Detect which cell encompasses the target text, then output its (X, Y) center coordinate. 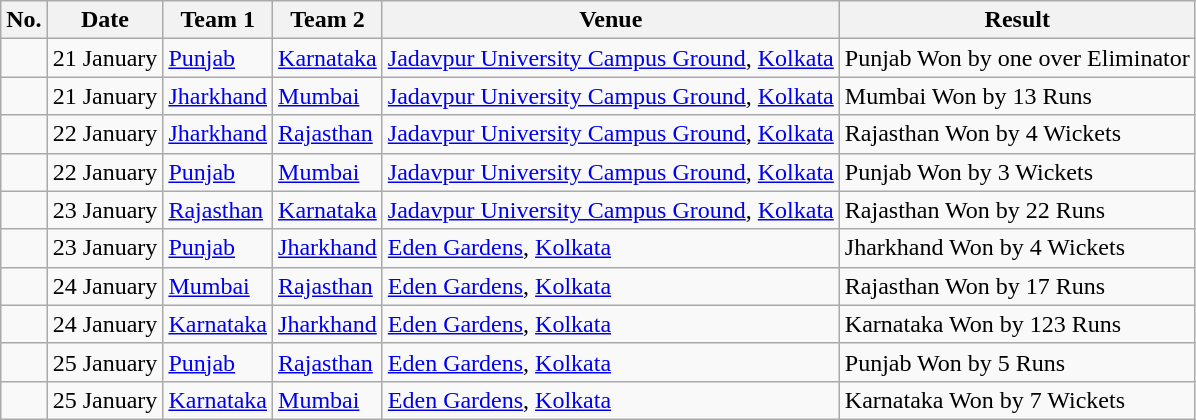
Rajasthan Won by 4 Wickets (1017, 134)
Rajasthan Won by 22 Runs (1017, 210)
Jharkhand Won by 4 Wickets (1017, 248)
Team 1 (218, 20)
Venue (610, 20)
No. (24, 20)
Rajasthan Won by 17 Runs (1017, 286)
Punjab Won by one over Eliminator (1017, 58)
Karnataka Won by 7 Wickets (1017, 400)
Date (105, 20)
Punjab Won by 3 Wickets (1017, 172)
Punjab Won by 5 Runs (1017, 362)
Mumbai Won by 13 Runs (1017, 96)
Result (1017, 20)
Karnataka Won by 123 Runs (1017, 324)
Team 2 (328, 20)
